Detect which cell encompasses the target text, then output its (X, Y) center coordinate. 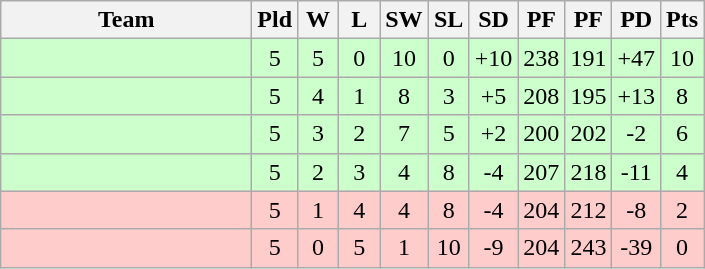
-8 (636, 210)
+5 (494, 96)
202 (588, 134)
-9 (494, 248)
208 (542, 96)
200 (542, 134)
Pts (682, 20)
SD (494, 20)
-11 (636, 172)
+10 (494, 58)
238 (542, 58)
243 (588, 248)
+13 (636, 96)
195 (588, 96)
SL (448, 20)
Team (126, 20)
207 (542, 172)
6 (682, 134)
W (318, 20)
PD (636, 20)
+2 (494, 134)
212 (588, 210)
7 (404, 134)
L (360, 20)
-2 (636, 134)
218 (588, 172)
SW (404, 20)
191 (588, 58)
Pld (275, 20)
+47 (636, 58)
-39 (636, 248)
